Provide the (x, y) coordinate of the cell's center where the given text is located.  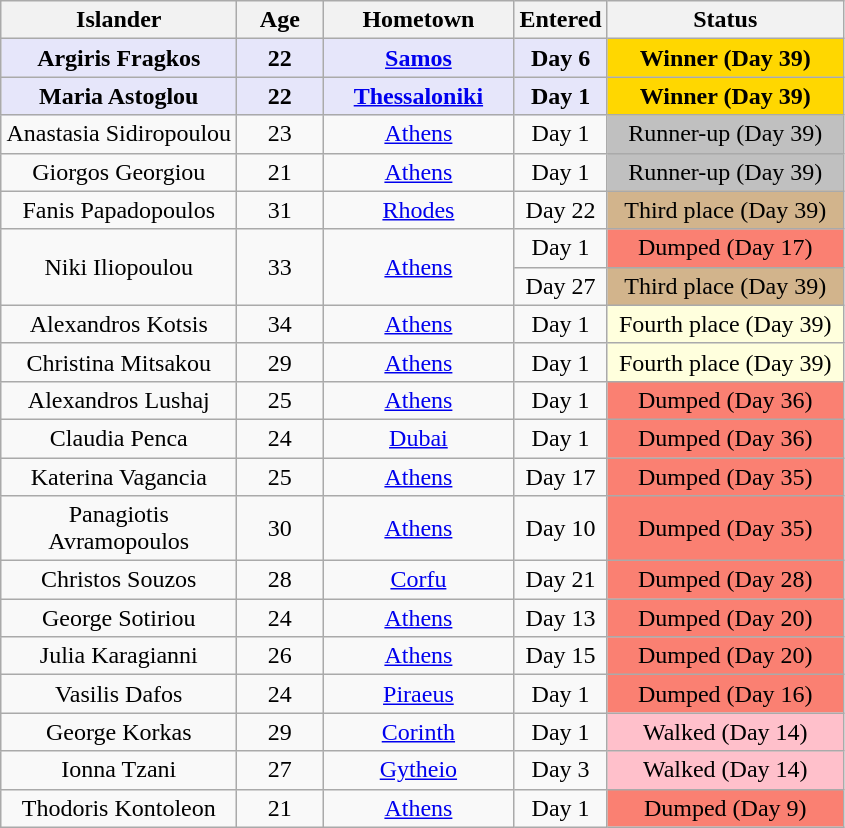
31 (280, 210)
Giorgos Georgiou (119, 172)
George Sotiriou (119, 618)
Age (280, 20)
Katerina Vagancia (119, 477)
Day 22 (560, 210)
Argiris Fragkos (119, 58)
23 (280, 134)
Day 15 (560, 656)
26 (280, 656)
Status (725, 20)
Rhodes (418, 210)
Panagiotis Avramopoulos (119, 528)
Hometown (418, 20)
Gytheio (418, 770)
Day 3 (560, 770)
Dubai (418, 438)
Day 6 (560, 58)
Corfu (418, 580)
Vasilis Dafos (119, 694)
Islander (119, 20)
George Korkas (119, 732)
Dumped (Day 17) (725, 248)
Day 17 (560, 477)
Dumped (Day 9) (725, 808)
Day 21 (560, 580)
Piraeus (418, 694)
Corinth (418, 732)
Thodoris Kontoleon (119, 808)
Thessaloniki (418, 96)
Fanis Papadopoulos (119, 210)
Day 27 (560, 286)
Maria Astoglou (119, 96)
34 (280, 324)
Day 13 (560, 618)
Dumped (Day 28) (725, 580)
Alexandros Kotsis (119, 324)
Christos Souzos (119, 580)
Julia Karagianni (119, 656)
Alexandros Lushaj (119, 400)
28 (280, 580)
Ionna Tzani (119, 770)
Anastasia Sidiropoulou (119, 134)
Christina Mitsakou (119, 362)
33 (280, 267)
Samos (418, 58)
Day 10 (560, 528)
Dumped (Day 16) (725, 694)
30 (280, 528)
Niki Iliopoulou (119, 267)
27 (280, 770)
Entered (560, 20)
Claudia Penca (119, 438)
